Provide the (X, Y) coordinate of the cell's center where the given text is located.  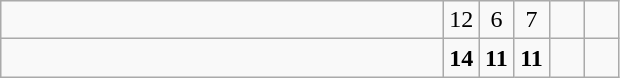
12 (462, 20)
14 (462, 58)
6 (496, 20)
7 (532, 20)
